Detect which cell encompasses the target text, then output its (x, y) center coordinate. 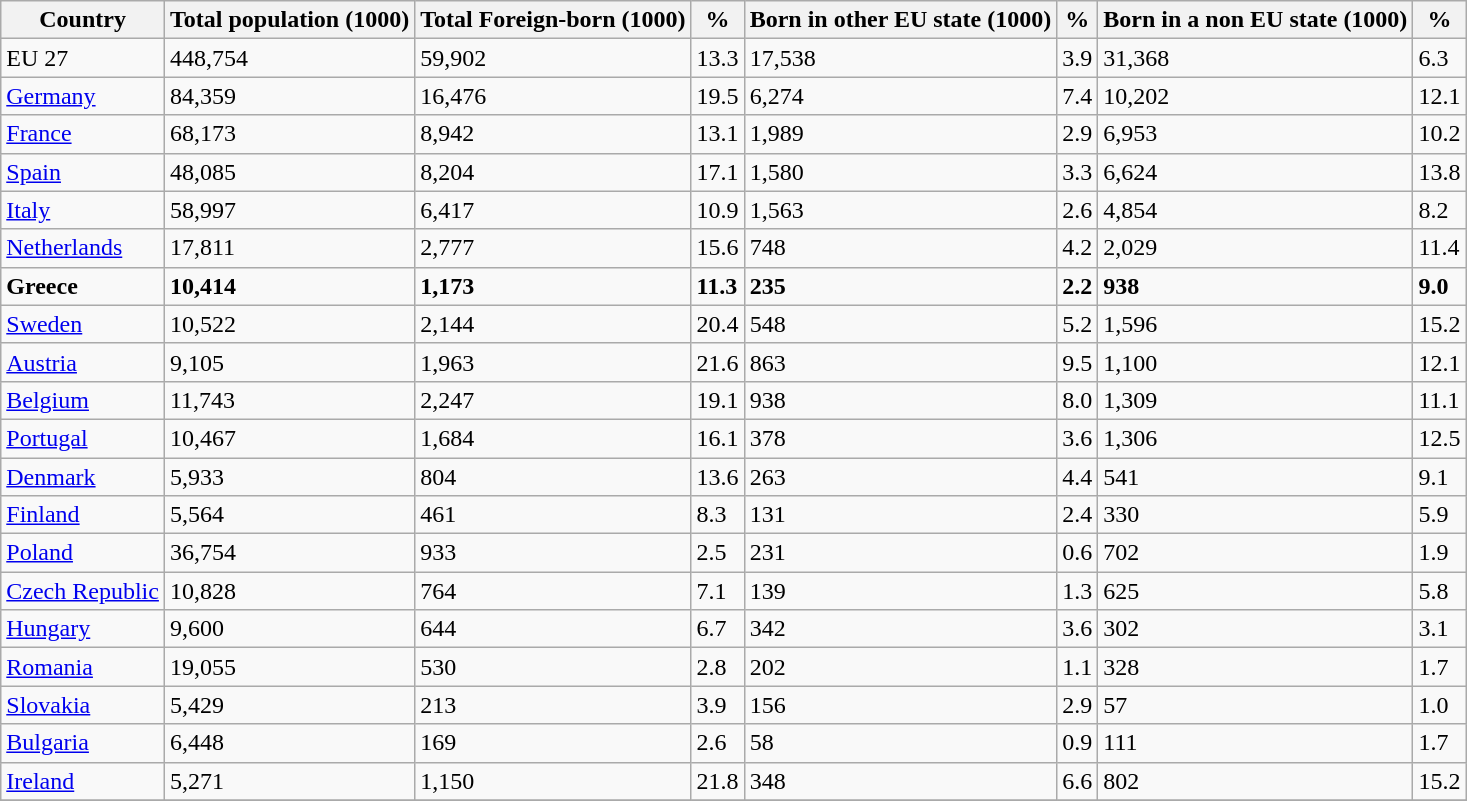
Belgium (83, 400)
Romania (83, 667)
863 (900, 362)
1,173 (553, 286)
7.4 (1078, 96)
EU 27 (83, 58)
330 (1256, 515)
169 (553, 743)
Hungary (83, 629)
4.2 (1078, 248)
Germany (83, 96)
6,953 (1256, 134)
12.5 (1440, 438)
6,624 (1256, 172)
Denmark (83, 477)
10,202 (1256, 96)
11,743 (289, 400)
1.3 (1078, 591)
8.0 (1078, 400)
6,417 (553, 210)
8,204 (553, 172)
139 (900, 591)
644 (553, 629)
Greece (83, 286)
541 (1256, 477)
10,467 (289, 438)
461 (553, 515)
Total population (1000) (289, 20)
1,963 (553, 362)
20.4 (718, 324)
5,271 (289, 781)
1.1 (1078, 667)
378 (900, 438)
5.2 (1078, 324)
6.3 (1440, 58)
5,429 (289, 705)
10.2 (1440, 134)
11.1 (1440, 400)
213 (553, 705)
68,173 (289, 134)
10,522 (289, 324)
1.9 (1440, 553)
748 (900, 248)
15.6 (718, 248)
Austria (83, 362)
2.8 (718, 667)
702 (1256, 553)
36,754 (289, 553)
302 (1256, 629)
764 (553, 591)
2,144 (553, 324)
17,811 (289, 248)
31,368 (1256, 58)
19.1 (718, 400)
111 (1256, 743)
7.1 (718, 591)
France (83, 134)
804 (553, 477)
156 (900, 705)
625 (1256, 591)
Poland (83, 553)
1,309 (1256, 400)
Ireland (83, 781)
1,150 (553, 781)
2.4 (1078, 515)
17,538 (900, 58)
802 (1256, 781)
Country (83, 20)
Bulgaria (83, 743)
1,989 (900, 134)
11.3 (718, 286)
6.6 (1078, 781)
328 (1256, 667)
Born in other EU state (1000) (900, 20)
6,274 (900, 96)
448,754 (289, 58)
Born in a non EU state (1000) (1256, 20)
933 (553, 553)
1,563 (900, 210)
0.9 (1078, 743)
2,029 (1256, 248)
58 (900, 743)
Finland (83, 515)
11.4 (1440, 248)
530 (553, 667)
2.2 (1078, 286)
6.7 (718, 629)
263 (900, 477)
Portugal (83, 438)
Netherlands (83, 248)
Italy (83, 210)
13.1 (718, 134)
348 (900, 781)
4.4 (1078, 477)
1,596 (1256, 324)
58,997 (289, 210)
17.1 (718, 172)
2,247 (553, 400)
16.1 (718, 438)
9,600 (289, 629)
16,476 (553, 96)
19.5 (718, 96)
2.5 (718, 553)
9.5 (1078, 362)
Total Foreign-born (1000) (553, 20)
1,100 (1256, 362)
3.3 (1078, 172)
10,414 (289, 286)
131 (900, 515)
13.8 (1440, 172)
9,105 (289, 362)
0.6 (1078, 553)
9.0 (1440, 286)
1,306 (1256, 438)
231 (900, 553)
21.8 (718, 781)
5,933 (289, 477)
10.9 (718, 210)
13.3 (718, 58)
48,085 (289, 172)
Sweden (83, 324)
202 (900, 667)
4,854 (1256, 210)
Spain (83, 172)
13.6 (718, 477)
342 (900, 629)
9.1 (1440, 477)
59,902 (553, 58)
6,448 (289, 743)
Slovakia (83, 705)
5,564 (289, 515)
5.8 (1440, 591)
57 (1256, 705)
10,828 (289, 591)
1,580 (900, 172)
548 (900, 324)
84,359 (289, 96)
1.0 (1440, 705)
Czech Republic (83, 591)
5.9 (1440, 515)
21.6 (718, 362)
8,942 (553, 134)
235 (900, 286)
1,684 (553, 438)
3.1 (1440, 629)
2,777 (553, 248)
8.2 (1440, 210)
8.3 (718, 515)
19,055 (289, 667)
